Output the [x, y] coordinate of the center of the cell containing the given text.  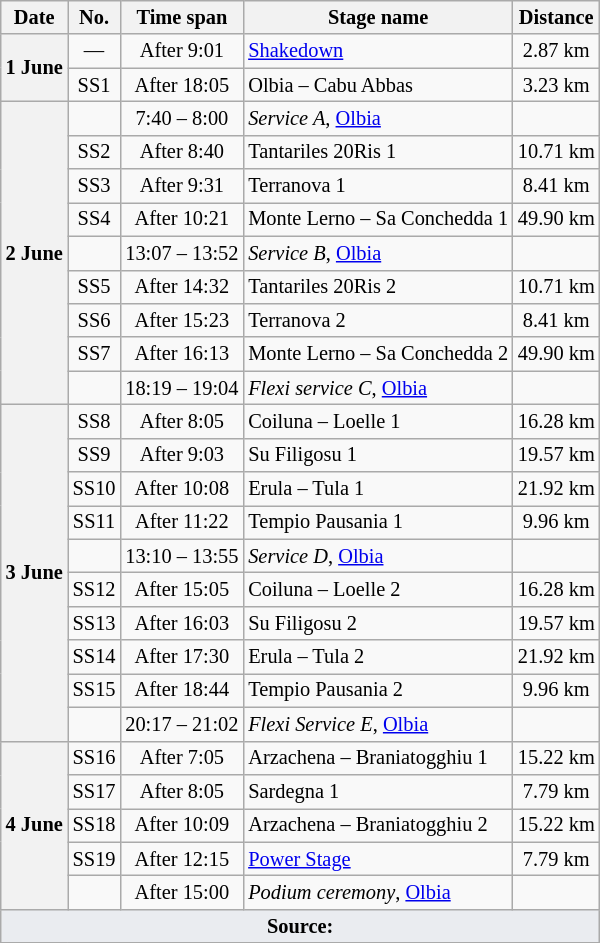
After 16:13 [182, 354]
Terranova 2 [378, 320]
After 18:44 [182, 690]
13:07 – 13:52 [182, 253]
After 11:22 [182, 522]
SS19 [94, 859]
SS12 [94, 589]
Service D, Olbia [378, 556]
After 7:05 [182, 758]
After 18:05 [182, 85]
After 10:08 [182, 489]
SS8 [94, 421]
SS17 [94, 791]
After 15:23 [182, 320]
SS7 [94, 354]
SS18 [94, 825]
SS6 [94, 320]
SS10 [94, 489]
Sardegna 1 [378, 791]
Erula – Tula 1 [378, 489]
3.23 km [556, 85]
SS5 [94, 287]
Power Stage [378, 859]
1 June [34, 68]
Date [34, 17]
Erula – Tula 2 [378, 657]
After 9:01 [182, 51]
3 June [34, 572]
After 16:03 [182, 623]
Time span [182, 17]
Su Filigosu 1 [378, 455]
Podium ceremony, Olbia [378, 892]
Monte Lerno – Sa Conchedda 1 [378, 219]
— [94, 51]
Arzachena – Braniatogghiu 2 [378, 825]
Flexi Service E, Olbia [378, 724]
Su Filigosu 2 [378, 623]
2 June [34, 252]
After 15:05 [182, 589]
SS1 [94, 85]
SS15 [94, 690]
Arzachena – Braniatogghiu 1 [378, 758]
SS2 [94, 152]
SS4 [94, 219]
Tempio Pausania 1 [378, 522]
SS11 [94, 522]
Monte Lerno – Sa Conchedda 2 [378, 354]
After 8:40 [182, 152]
4 June [34, 825]
SS16 [94, 758]
After 9:03 [182, 455]
After 9:31 [182, 186]
SS14 [94, 657]
No. [94, 17]
Coiluna – Loelle 2 [378, 589]
After 12:15 [182, 859]
Tempio Pausania 2 [378, 690]
Flexi service C, Olbia [378, 388]
After 17:30 [182, 657]
Service A, Olbia [378, 118]
7:40 – 8:00 [182, 118]
After 14:32 [182, 287]
Coiluna – Loelle 1 [378, 421]
Olbia – Cabu Abbas [378, 85]
2.87 km [556, 51]
13:10 – 13:55 [182, 556]
After 10:09 [182, 825]
Terranova 1 [378, 186]
Source: [300, 926]
Tantariles 20Ris 1 [378, 152]
Service B, Olbia [378, 253]
Distance [556, 17]
Stage name [378, 17]
SS3 [94, 186]
Tantariles 20Ris 2 [378, 287]
After 10:21 [182, 219]
SS9 [94, 455]
After 15:00 [182, 892]
20:17 – 21:02 [182, 724]
Shakedown [378, 51]
SS13 [94, 623]
18:19 – 19:04 [182, 388]
